Find where the given text appears and provide that cell's center as [x, y] coordinate. 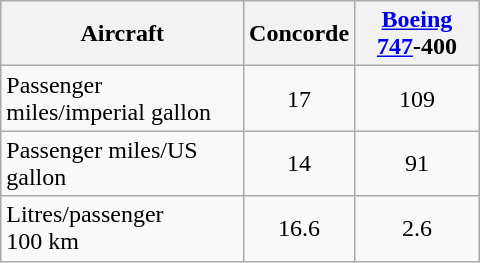
16.6 [300, 228]
Litres/passenger 100 km [122, 228]
Concorde [300, 34]
Boeing 747-400 [418, 34]
2.6 [418, 228]
17 [300, 98]
Passenger miles/US gallon [122, 164]
14 [300, 164]
Passenger miles/imperial gallon [122, 98]
109 [418, 98]
Aircraft [122, 34]
91 [418, 164]
